Scan for the cell matching the given text and deliver its [X, Y] coordinate at center. 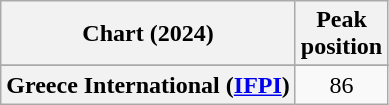
Peakposition [341, 34]
Greece International (IFPI) [148, 85]
86 [341, 85]
Chart (2024) [148, 34]
